For the text-containing cell, return its midpoint in (X, Y) coordinate format. 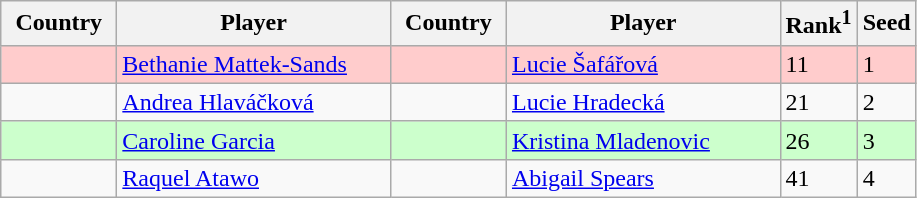
Andrea Hlaváčková (254, 102)
Lucie Šafářová (643, 64)
1 (886, 64)
Raquel Atawo (254, 178)
4 (886, 178)
41 (818, 178)
Caroline Garcia (254, 140)
21 (818, 102)
3 (886, 140)
11 (818, 64)
Bethanie Mattek-Sands (254, 64)
Rank1 (818, 24)
Abigail Spears (643, 178)
26 (818, 140)
2 (886, 102)
Kristina Mladenovic (643, 140)
Seed (886, 24)
Lucie Hradecká (643, 102)
